Capture the cell that displays the provided text and extract its (X, Y) central coordinate. 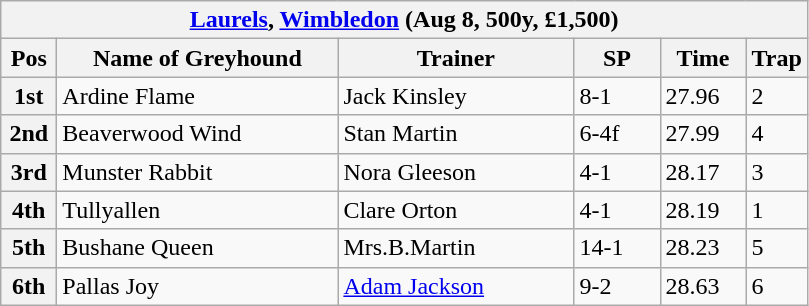
8-1 (617, 96)
Pallas Joy (198, 286)
28.23 (703, 248)
Munster Rabbit (198, 172)
2nd (29, 134)
1st (29, 96)
1 (776, 210)
5th (29, 248)
Pos (29, 58)
4 (776, 134)
Clare Orton (456, 210)
28.19 (703, 210)
14-1 (617, 248)
9-2 (617, 286)
Time (703, 58)
Jack Kinsley (456, 96)
Mrs.B.Martin (456, 248)
28.63 (703, 286)
Nora Gleeson (456, 172)
Name of Greyhound (198, 58)
2 (776, 96)
Bushane Queen (198, 248)
6-4f (617, 134)
Beaverwood Wind (198, 134)
Adam Jackson (456, 286)
3 (776, 172)
5 (776, 248)
27.99 (703, 134)
27.96 (703, 96)
3rd (29, 172)
Tullyallen (198, 210)
Laurels, Wimbledon (Aug 8, 500y, £1,500) (404, 20)
SP (617, 58)
6th (29, 286)
Stan Martin (456, 134)
Trap (776, 58)
4th (29, 210)
28.17 (703, 172)
Trainer (456, 58)
Ardine Flame (198, 96)
6 (776, 286)
